Provide the (X, Y) coordinate of the cell's center where the given text is located.  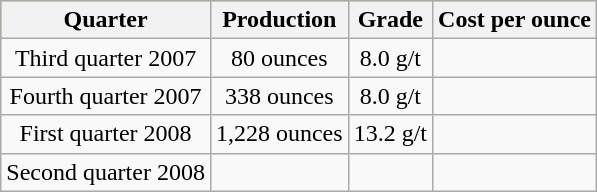
Grade (390, 20)
First quarter 2008 (106, 134)
Production (279, 20)
Third quarter 2007 (106, 58)
Cost per ounce (515, 20)
80 ounces (279, 58)
1,228 ounces (279, 134)
13.2 g/t (390, 134)
Quarter (106, 20)
338 ounces (279, 96)
Second quarter 2008 (106, 172)
Fourth quarter 2007 (106, 96)
